Capture the cell that displays the provided text and extract its [X, Y] central coordinate. 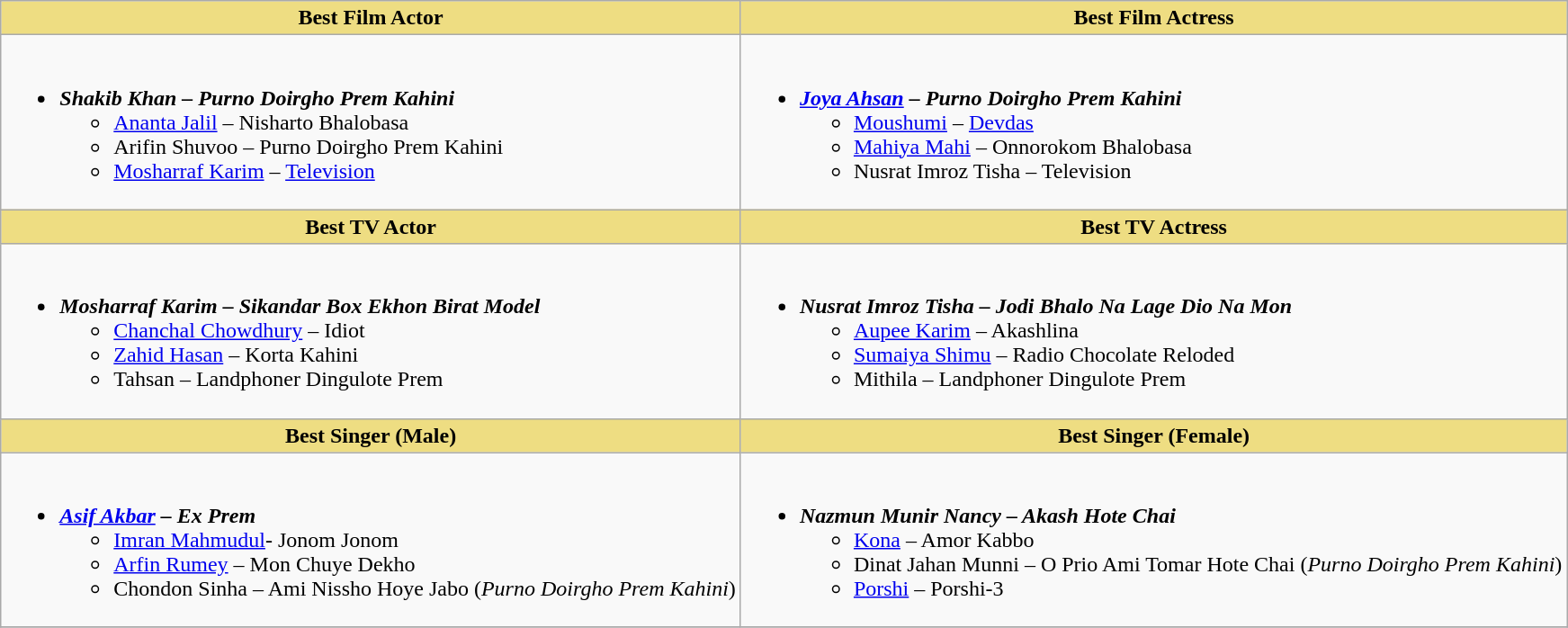
Best Singer (Male) [371, 435]
Nusrat Imroz Tisha – Jodi Bhalo Na Lage Dio Na MonAupee Karim – AkashlinaSumaiya Shimu – Radio Chocolate RelodedMithila – Landphoner Dingulote Prem [1153, 331]
Best Singer (Female) [1153, 435]
Best TV Actor [371, 227]
Best Film Actress [1153, 18]
Best Film Actor [371, 18]
Joya Ahsan – Purno Doirgho Prem KahiniMoushumi – DevdasMahiya Mahi – Onnorokom BhalobasaNusrat Imroz Tisha – Television [1153, 122]
Mosharraf Karim – Sikandar Box Ekhon Birat ModelChanchal Chowdhury – IdiotZahid Hasan – Korta KahiniTahsan – Landphoner Dingulote Prem [371, 331]
Nazmun Munir Nancy – Akash Hote ChaiKona – Amor KabboDinat Jahan Munni – O Prio Ami Tomar Hote Chai (Purno Doirgho Prem Kahini)Porshi – Porshi-3 [1153, 540]
Asif Akbar – Ex PremImran Mahmudul- Jonom JonomArfin Rumey – Mon Chuye DekhoChondon Sinha – Ami Nissho Hoye Jabo (Purno Doirgho Prem Kahini) [371, 540]
Best TV Actress [1153, 227]
Shakib Khan – Purno Doirgho Prem KahiniAnanta Jalil – Nisharto BhalobasaArifin Shuvoo – Purno Doirgho Prem KahiniMosharraf Karim – Television [371, 122]
